For the text-containing cell, return its midpoint in (X, Y) coordinate format. 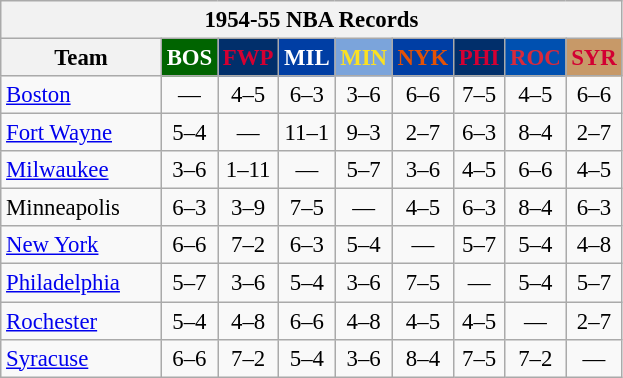
Milwaukee (82, 170)
1–11 (248, 170)
FWP (248, 58)
PHI (480, 58)
ROC (536, 58)
Rochester (82, 321)
Syracuse (82, 358)
Team (82, 58)
MIN (364, 58)
NYK (422, 58)
Minneapolis (82, 208)
1954-55 NBA Records (312, 20)
New York (82, 245)
Philadelphia (82, 283)
Fort Wayne (82, 133)
SYR (594, 58)
Boston (82, 95)
MIL (307, 58)
3–9 (248, 208)
BOS (189, 58)
9–3 (364, 133)
11–1 (307, 133)
